Scan for the cell matching the given text and deliver its (x, y) coordinate at center. 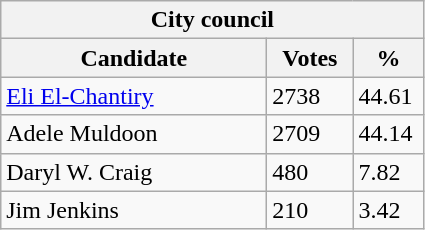
Eli El-Chantiry (134, 96)
480 (310, 172)
Candidate (134, 58)
44.61 (388, 96)
210 (310, 210)
Jim Jenkins (134, 210)
2738 (310, 96)
2709 (310, 134)
Daryl W. Craig (134, 172)
Votes (310, 58)
Adele Muldoon (134, 134)
7.82 (388, 172)
% (388, 58)
3.42 (388, 210)
44.14 (388, 134)
City council (212, 20)
